Output the (x, y) coordinate of the center of the cell containing the given text.  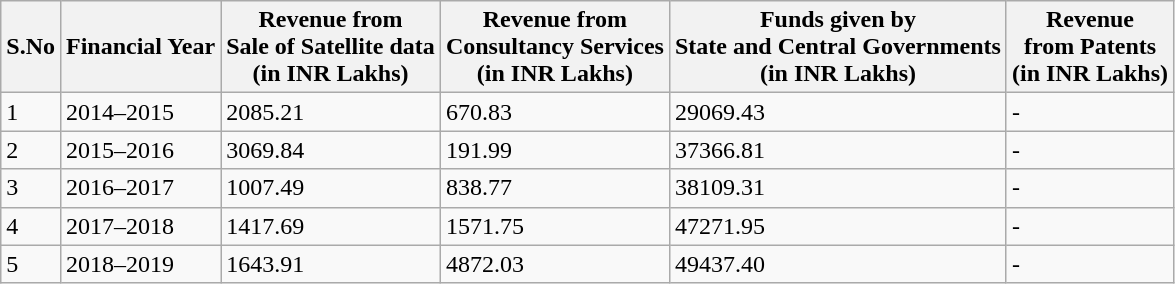
1 (31, 112)
2014–2015 (140, 112)
1571.75 (554, 226)
Revenue fromConsultancy Services(in INR Lakhs) (554, 47)
2 (31, 150)
Revenuefrom Patents(in INR Lakhs) (1090, 47)
3069.84 (331, 150)
2015–2016 (140, 150)
2018–2019 (140, 264)
38109.31 (838, 188)
1643.91 (331, 264)
670.83 (554, 112)
Financial Year (140, 47)
4872.03 (554, 264)
3 (31, 188)
191.99 (554, 150)
4 (31, 226)
29069.43 (838, 112)
37366.81 (838, 150)
47271.95 (838, 226)
838.77 (554, 188)
1417.69 (331, 226)
2085.21 (331, 112)
5 (31, 264)
Revenue fromSale of Satellite data(in INR Lakhs) (331, 47)
2017–2018 (140, 226)
49437.40 (838, 264)
1007.49 (331, 188)
S.No (31, 47)
Funds given byState and Central Governments(in INR Lakhs) (838, 47)
2016–2017 (140, 188)
